Return the (x, y) coordinate for the center point of the cell that contains the specified text.  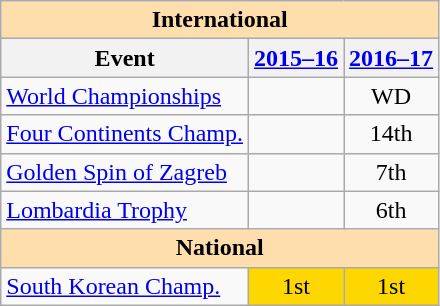
14th (392, 134)
7th (392, 172)
WD (392, 96)
National (220, 248)
South Korean Champ. (125, 286)
2016–17 (392, 58)
Lombardia Trophy (125, 210)
Four Continents Champ. (125, 134)
Event (125, 58)
2015–16 (296, 58)
6th (392, 210)
Golden Spin of Zagreb (125, 172)
World Championships (125, 96)
International (220, 20)
